Find where the given text appears and provide that cell's center as [x, y] coordinate. 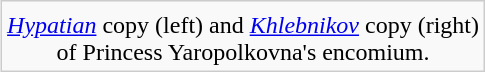
Hypatian copy (left) and Khlebnikov copy (right)of Princess Yaropolkovna's encomium. [244, 38]
